Return (x, y) of the center of cell containing provided text 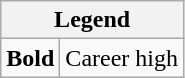
Career high (122, 58)
Legend (92, 20)
Bold (30, 58)
